From the cell containing the given text, extract its center point as (x, y) coordinate. 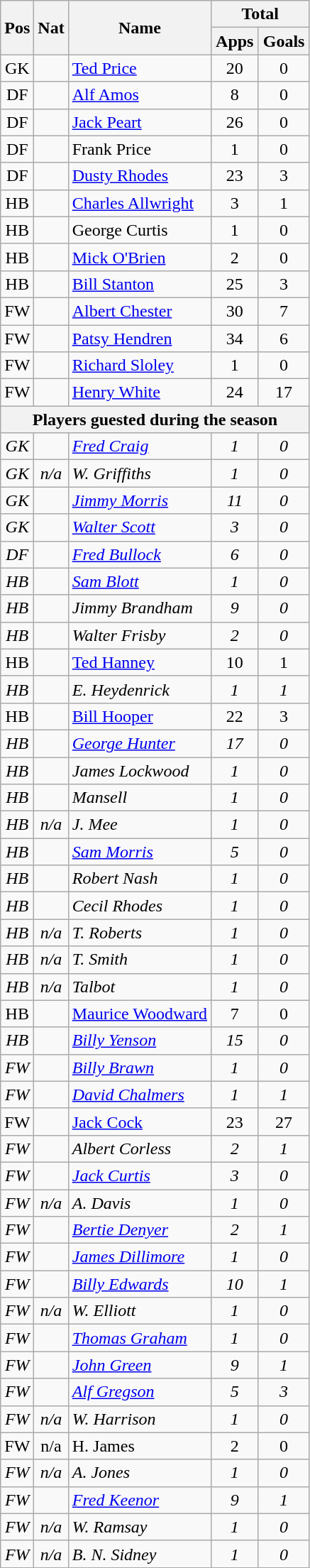
Bill Stanton (139, 284)
Apps (236, 41)
Talbot (139, 987)
Albert Chester (139, 311)
Cecil Rhodes (139, 906)
Pos (17, 28)
Sam Blott (139, 581)
David Chalmers (139, 1095)
Mick O'Brien (139, 257)
Ted Price (139, 68)
B. N. Sidney (139, 1554)
Goals (284, 41)
E. Heydenrick (139, 689)
Fred Bullock (139, 554)
20 (236, 68)
Jimmy Morris (139, 500)
Robert Nash (139, 879)
Jack Cock (139, 1122)
Charles Allwright (139, 203)
Nat (51, 28)
Total (261, 14)
Walter Scott (139, 527)
Jimmy Brandham (139, 608)
T. Smith (139, 960)
15 (236, 1041)
Richard Sloley (139, 366)
Albert Corless (139, 1148)
34 (236, 339)
James Lockwood (139, 770)
Maurice Woodward (139, 1014)
Jack Curtis (139, 1175)
Jack Peart (139, 122)
Patsy Hendren (139, 339)
Name (139, 28)
8 (236, 95)
W. Griffiths (139, 473)
Alf Amos (139, 95)
W. Harrison (139, 1419)
Mansell (139, 798)
Ted Hanney (139, 662)
A. Jones (139, 1473)
Henry White (139, 393)
26 (236, 122)
A. Davis (139, 1203)
T. Roberts (139, 933)
James Dillimore (139, 1257)
25 (236, 284)
W. Ramsay (139, 1527)
Bertie Denyer (139, 1230)
Bill Hooper (139, 716)
Dusty Rhodes (139, 176)
Fred Craig (139, 446)
Billy Edwards (139, 1284)
24 (236, 393)
John Green (139, 1365)
Billy Yenson (139, 1041)
W. Elliott (139, 1311)
11 (236, 500)
J. Mee (139, 825)
H. James (139, 1446)
Frank Price (139, 149)
30 (236, 311)
Players guested during the season (155, 420)
Fred Keenor (139, 1500)
Thomas Graham (139, 1338)
George Curtis (139, 230)
George Hunter (139, 743)
Alf Gregson (139, 1392)
27 (284, 1122)
Billy Brawn (139, 1068)
22 (236, 716)
Walter Frisby (139, 635)
Sam Morris (139, 852)
